Determine the (X, Y) coordinate at the center of the cell enclosing the given text.  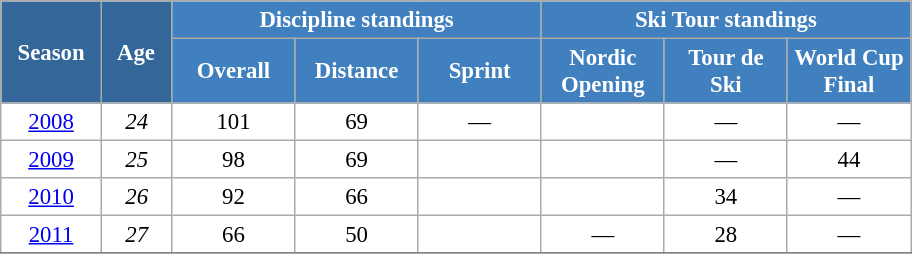
44 (848, 160)
34 (726, 197)
2008 (52, 122)
26 (136, 197)
101 (234, 122)
2009 (52, 160)
2010 (52, 197)
28 (726, 235)
Ski Tour standings (726, 20)
2011 (52, 235)
50 (356, 235)
98 (234, 160)
Season (52, 52)
92 (234, 197)
24 (136, 122)
25 (136, 160)
NordicOpening (602, 72)
Age (136, 52)
Overall (234, 72)
Distance (356, 72)
Discipline standings (356, 20)
Sprint (480, 72)
Tour deSki (726, 72)
World CupFinal (848, 72)
27 (136, 235)
